Extract the [X, Y] coordinate from the center of the cell holding the provided text.  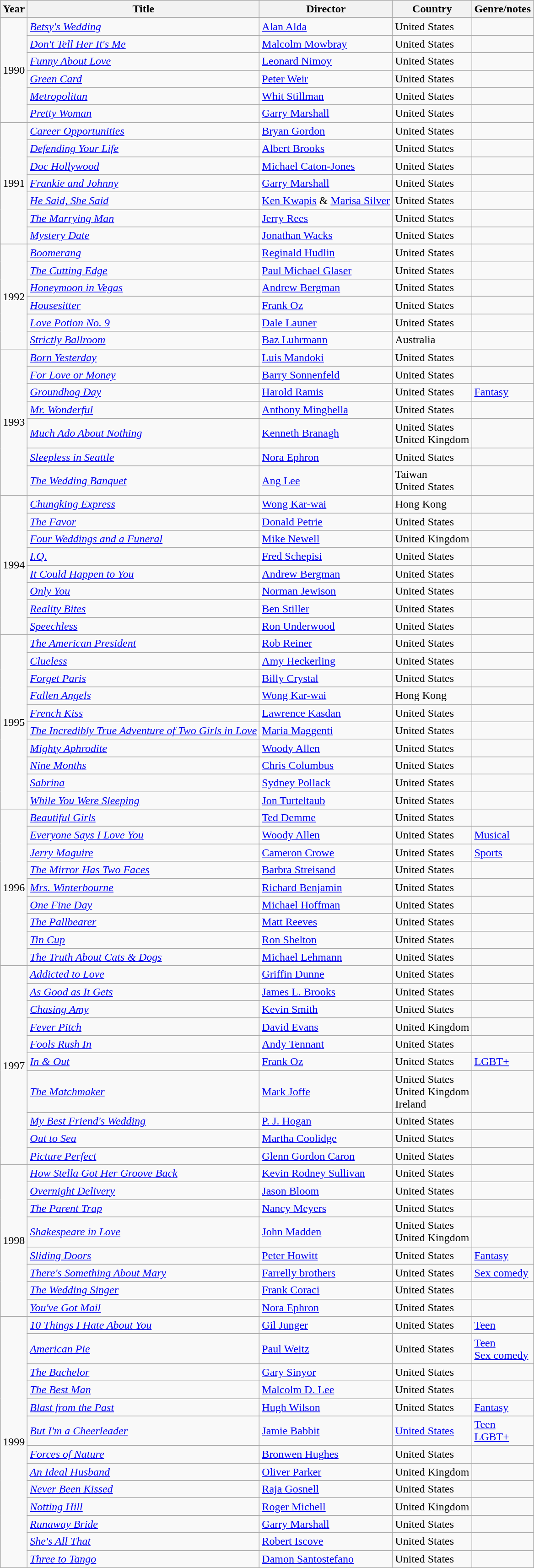
Dale Launer [326, 323]
Jamie Babbit [326, 1431]
1997 [14, 1065]
Nancy Meyers [326, 1208]
It Could Happen to You [144, 574]
Roger Michell [326, 1507]
Picture Perfect [144, 1156]
Fred Schepisi [326, 557]
1998 [14, 1241]
Norman Jewison [326, 591]
Chris Columbus [326, 765]
The Wedding Banquet [144, 481]
Raja Gosnell [326, 1489]
Gil Junger [326, 1325]
Doc Hollywood [144, 166]
Betsy's Wedding [144, 27]
Mystery Date [144, 236]
Frankie and Johnny [144, 183]
Lawrence Kasdan [326, 713]
LGBT+ [502, 1061]
But I'm a Cheerleader [144, 1431]
Much Ado About Nothing [144, 433]
The Mirror Has Two Faces [144, 870]
Sex comedy [502, 1273]
Ron Underwood [326, 626]
TeenSex comedy [502, 1348]
Forces of Nature [144, 1454]
Career Opportunities [144, 131]
Barbra Streisand [326, 870]
An Ideal Husband [144, 1472]
Kevin Smith [326, 1009]
Amy Heckerling [326, 661]
Director [326, 9]
Born Yesterday [144, 357]
Funny About Love [144, 61]
Jason Bloom [326, 1191]
1993 [14, 422]
The Matchmaker [144, 1091]
Ben Stiller [326, 609]
Only You [144, 591]
As Good as It Gets [144, 992]
Michael Hoffman [326, 905]
Kevin Rodney Sullivan [326, 1173]
Harold Ramis [326, 392]
There's Something About Mary [144, 1273]
Peter Howitt [326, 1255]
1990 [14, 70]
Chasing Amy [144, 1009]
The Bachelor [144, 1372]
Baz Luhrmann [326, 340]
TeenLGBT+ [502, 1431]
The Marrying Man [144, 218]
The Cutting Edge [144, 270]
Martha Coolidge [326, 1139]
Michael Caton-Jones [326, 166]
Gary Sinyor [326, 1372]
You've Got Mail [144, 1308]
1995 [14, 722]
Robert Iscove [326, 1541]
Fallen Angels [144, 696]
Mr. Wonderful [144, 410]
Alan Alda [326, 27]
Farrelly brothers [326, 1273]
The Best Man [144, 1390]
1992 [14, 297]
Don't Tell Her It's Me [144, 44]
Sabrina [144, 783]
In & Out [144, 1061]
The Favor [144, 521]
Runaway Bride [144, 1524]
Richard Benjamin [326, 887]
Housesitter [144, 305]
1994 [14, 565]
Forget Paris [144, 678]
American Pie [144, 1348]
Ken Kwapis & Marisa Silver [326, 200]
Groundhog Day [144, 392]
Billy Crystal [326, 678]
1991 [14, 183]
Sliding Doors [144, 1255]
Jerry Rees [326, 218]
Kenneth Branagh [326, 433]
Addicted to Love [144, 974]
Ang Lee [326, 481]
Mark Joffe [326, 1091]
United StatesUnited KingdomIreland [432, 1091]
Metropolitan [144, 96]
1999 [14, 1442]
Sleepless in Seattle [144, 457]
Genre/notes [502, 9]
Strictly Ballroom [144, 340]
Sports [502, 853]
10 Things I Hate About You [144, 1325]
The Wedding Singer [144, 1290]
Fever Pitch [144, 1027]
Blast from the Past [144, 1407]
Bryan Gordon [326, 131]
Malcolm Mowbray [326, 44]
TaiwanUnited States [432, 481]
Beautiful Girls [144, 818]
Nine Months [144, 765]
While You Were Sleeping [144, 800]
Mighty Aphrodite [144, 748]
P. J. Hogan [326, 1121]
Glenn Gordon Caron [326, 1156]
Donald Petrie [326, 521]
Ted Demme [326, 818]
Mrs. Winterbourne [144, 887]
Matt Reeves [326, 922]
Paul Weitz [326, 1348]
Ron Shelton [326, 940]
Shakespeare in Love [144, 1232]
Notting Hill [144, 1507]
Country [432, 9]
The Incredibly True Adventure of Two Girls in Love [144, 730]
David Evans [326, 1027]
Everyone Says I Love You [144, 835]
Defending Your Life [144, 148]
Sydney Pollack [326, 783]
Rob Reiner [326, 643]
Bronwen Hughes [326, 1454]
James L. Brooks [326, 992]
Whit Stillman [326, 96]
He Said, She Said [144, 200]
Paul Michael Glaser [326, 270]
Malcolm D. Lee [326, 1390]
How Stella Got Her Groove Back [144, 1173]
Maria Maggenti [326, 730]
Love Potion No. 9 [144, 323]
Barry Sonnenfeld [326, 375]
Boomerang [144, 253]
Oliver Parker [326, 1472]
John Madden [326, 1232]
Honeymoon in Vegas [144, 288]
The American President [144, 643]
Tin Cup [144, 940]
Reality Bites [144, 609]
My Best Friend's Wedding [144, 1121]
Jon Turteltaub [326, 800]
Chungking Express [144, 504]
Damon Santostefano [326, 1559]
1996 [14, 888]
Leonard Nimoy [326, 61]
Out to Sea [144, 1139]
Overnight Delivery [144, 1191]
Teen [502, 1325]
Speechless [144, 626]
Pretty Woman [144, 114]
Frank Coraci [326, 1290]
Jerry Maguire [144, 853]
Clueless [144, 661]
The Pallbearer [144, 922]
The Truth About Cats & Dogs [144, 957]
Green Card [144, 79]
Griffin Dunne [326, 974]
One Fine Day [144, 905]
Anthony Minghella [326, 410]
Cameron Crowe [326, 853]
Michael Lehmann [326, 957]
Mike Newell [326, 539]
Four Weddings and a Funeral [144, 539]
Hugh Wilson [326, 1407]
Never Been Kissed [144, 1489]
Jonathan Wacks [326, 236]
Reginald Hudlin [326, 253]
Three to Tango [144, 1559]
Title [144, 9]
I.Q. [144, 557]
Peter Weir [326, 79]
Year [14, 9]
She's All That [144, 1541]
For Love or Money [144, 375]
French Kiss [144, 713]
Fools Rush In [144, 1044]
Albert Brooks [326, 148]
Australia [432, 340]
Andy Tennant [326, 1044]
Luis Mandoki [326, 357]
The Parent Trap [144, 1208]
Musical [502, 835]
